Search for the cell housing the specified text and yield its [x, y] center coordinate. 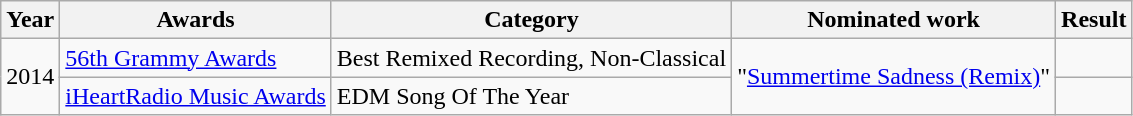
Awards [196, 20]
2014 [30, 77]
Year [30, 20]
Result [1094, 20]
"Summertime Sadness (Remix)" [894, 77]
Best Remixed Recording, Non-Classical [531, 58]
iHeartRadio Music Awards [196, 96]
Category [531, 20]
Nominated work [894, 20]
56th Grammy Awards [196, 58]
EDM Song Of The Year [531, 96]
